Return [x, y] of the center of cell containing provided text 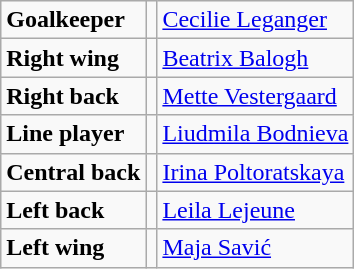
Goalkeeper [74, 20]
Mette Vestergaard [256, 96]
Left back [74, 210]
Leila Lejeune [256, 210]
Right back [74, 96]
Central back [74, 172]
Maja Savić [256, 248]
Right wing [74, 58]
Cecilie Leganger [256, 20]
Left wing [74, 248]
Liudmila Bodnieva [256, 134]
Beatrix Balogh [256, 58]
Irina Poltoratskaya [256, 172]
Line player [74, 134]
